Find where the given text appears and provide that cell's center as (X, Y) coordinate. 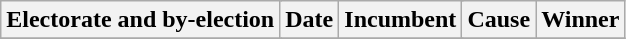
Date (310, 20)
Incumbent (400, 20)
Electorate and by-election (140, 20)
Winner (580, 20)
Cause (499, 20)
